Find where the given text appears and provide that cell's center as (x, y) coordinate. 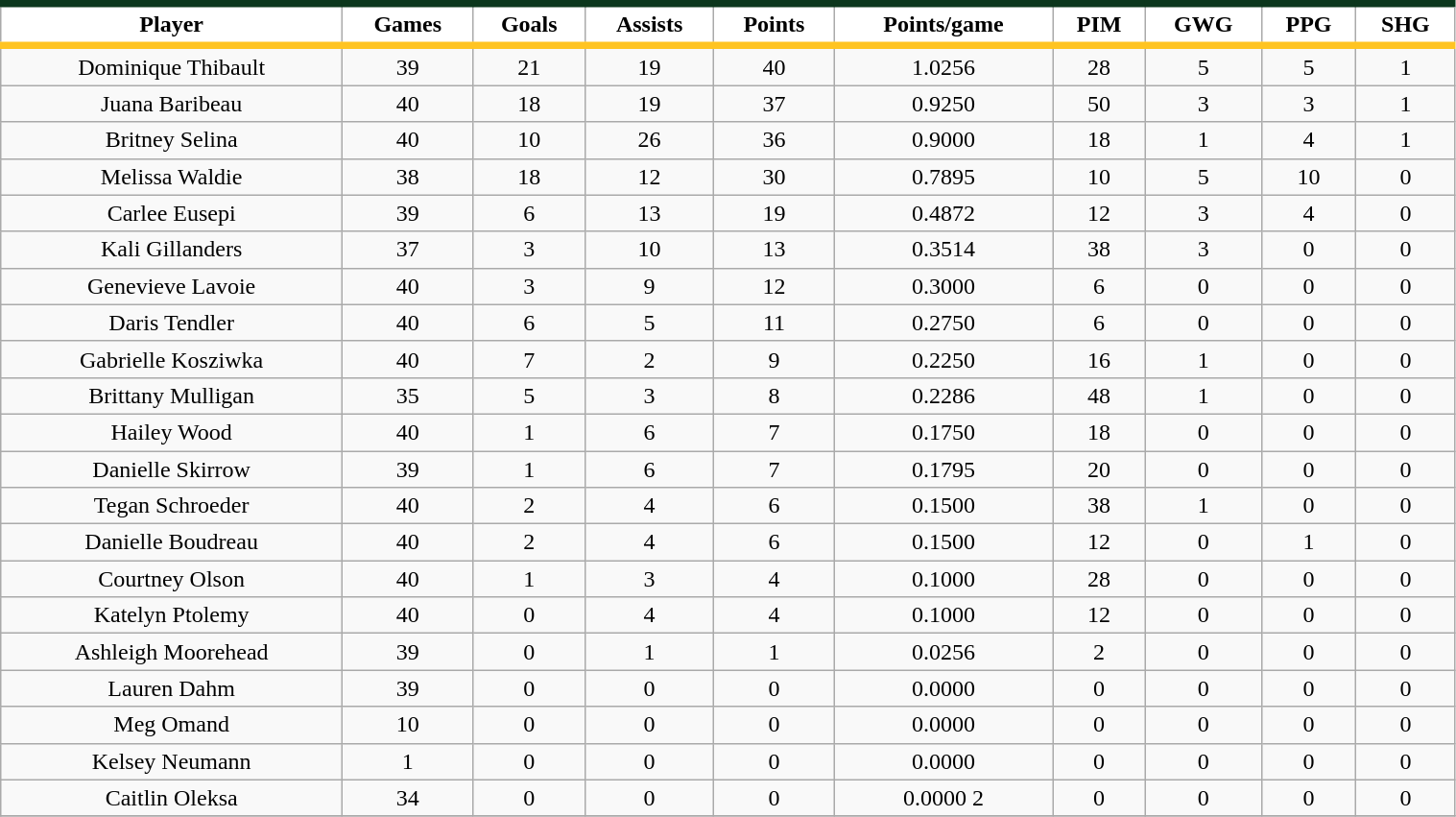
11 (774, 323)
Hailey Wood (172, 432)
Juana Baribeau (172, 104)
SHG (1405, 25)
8 (774, 396)
Tegan Schroeder (172, 506)
Gabrielle Kosziwka (172, 359)
Brittany Mulligan (172, 396)
34 (408, 798)
0.7895 (943, 177)
Katelyn Ptolemy (172, 615)
35 (408, 396)
GWG (1204, 25)
Danielle Boudreau (172, 542)
0.3514 (943, 250)
0.3000 (943, 286)
Daris Tendler (172, 323)
Meg Omand (172, 725)
36 (774, 140)
Dominique Thibault (172, 65)
0.2286 (943, 396)
Points/game (943, 25)
48 (1099, 396)
26 (649, 140)
0.9250 (943, 104)
Melissa Waldie (172, 177)
PPG (1309, 25)
0.2750 (943, 323)
0.1750 (943, 432)
0.0000 2 (943, 798)
30 (774, 177)
Player (172, 25)
Britney Selina (172, 140)
Lauren Dahm (172, 688)
Assists (649, 25)
0.9000 (943, 140)
Ashleigh Moorehead (172, 652)
0.2250 (943, 359)
0.4872 (943, 213)
1.0256 (943, 65)
Caitlin Oleksa (172, 798)
Carlee Eusepi (172, 213)
Kali Gillanders (172, 250)
0.1795 (943, 469)
PIM (1099, 25)
Games (408, 25)
Kelsey Neumann (172, 761)
50 (1099, 104)
Points (774, 25)
Danielle Skirrow (172, 469)
21 (529, 65)
Courtney Olson (172, 579)
Genevieve Lavoie (172, 286)
16 (1099, 359)
0.0256 (943, 652)
Goals (529, 25)
20 (1099, 469)
